Provide the (X, Y) coordinate of the cell's center where the given text is located.  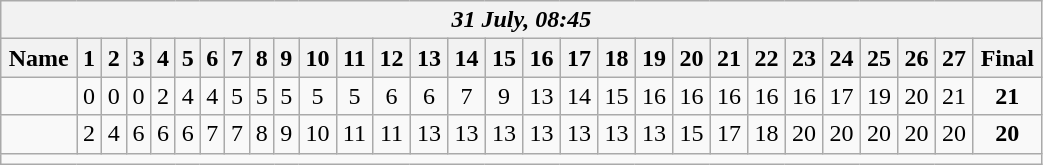
1 (90, 58)
26 (917, 58)
12 (392, 58)
Final (1008, 58)
Name (39, 58)
23 (804, 58)
22 (767, 58)
27 (954, 58)
3 (138, 58)
24 (842, 58)
31 July, 08:45 (522, 20)
25 (879, 58)
